From the cell containing the given text, extract its center point as (x, y) coordinate. 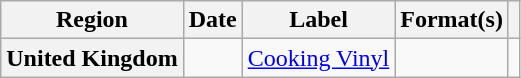
Date (212, 20)
Format(s) (452, 20)
United Kingdom (92, 58)
Cooking Vinyl (318, 58)
Label (318, 20)
Region (92, 20)
